Return (x, y) of the center of cell containing provided text 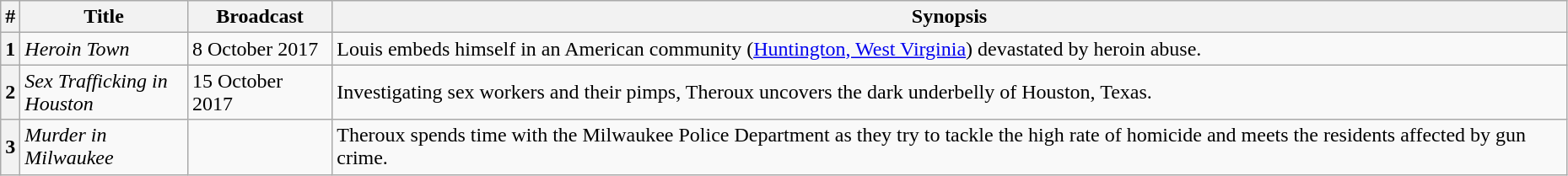
2 (10, 93)
Sex Trafficking in Houston (105, 93)
Broadcast (260, 17)
Synopsis (950, 17)
# (10, 17)
Louis embeds himself in an American community (Huntington, West Virginia) devastated by heroin abuse. (950, 49)
15 October 2017 (260, 93)
1 (10, 49)
Heroin Town (105, 49)
3 (10, 147)
Title (105, 17)
8 October 2017 (260, 49)
Investigating sex workers and their pimps, Theroux uncovers the dark underbelly of Houston, Texas. (950, 93)
Murder in Milwaukee (105, 147)
